Search for the cell housing the specified text and yield its (X, Y) center coordinate. 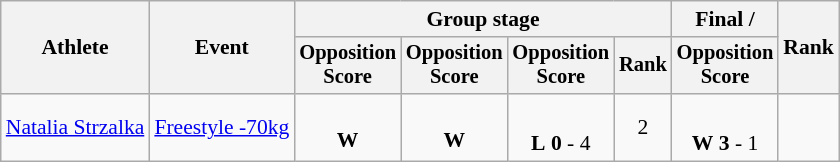
Athlete (76, 48)
Event (222, 48)
Natalia Strzalka (76, 128)
W 3 - 1 (726, 128)
Freestyle -70kg (222, 128)
L 0 - 4 (562, 128)
Group stage (482, 19)
2 (643, 128)
Final / (726, 19)
